From the cell containing the given text, extract its center point as [x, y] coordinate. 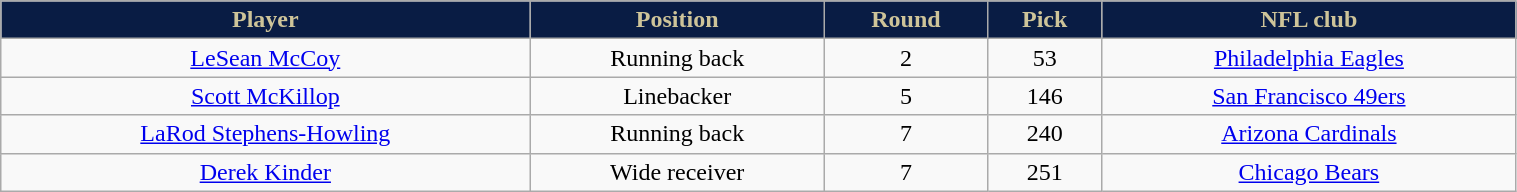
Arizona Cardinals [1309, 134]
Derek Kinder [266, 172]
Wide receiver [678, 172]
LeSean McCoy [266, 58]
Linebacker [678, 96]
Scott McKillop [266, 96]
240 [1044, 134]
Round [906, 20]
251 [1044, 172]
NFL club [1309, 20]
2 [906, 58]
Chicago Bears [1309, 172]
Position [678, 20]
Philadelphia Eagles [1309, 58]
5 [906, 96]
LaRod Stephens-Howling [266, 134]
53 [1044, 58]
Pick [1044, 20]
Player [266, 20]
146 [1044, 96]
San Francisco 49ers [1309, 96]
